Scan for the cell matching the given text and deliver its [X, Y] coordinate at center. 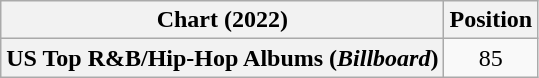
Position [491, 20]
85 [491, 58]
US Top R&B/Hip-Hop Albums (Billboard) [222, 58]
Chart (2022) [222, 20]
